From the cell containing the given text, extract its center point as [x, y] coordinate. 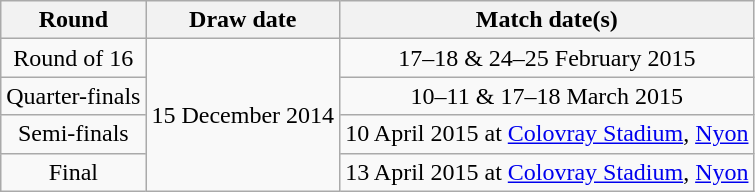
10–11 & 17–18 March 2015 [547, 96]
15 December 2014 [243, 115]
Final [74, 172]
13 April 2015 at Colovray Stadium, Nyon [547, 172]
Semi-finals [74, 134]
Round of 16 [74, 58]
Quarter-finals [74, 96]
Draw date [243, 20]
Round [74, 20]
10 April 2015 at Colovray Stadium, Nyon [547, 134]
Match date(s) [547, 20]
17–18 & 24–25 February 2015 [547, 58]
